Locate the cell with the specified text and output its (X, Y) center coordinate. 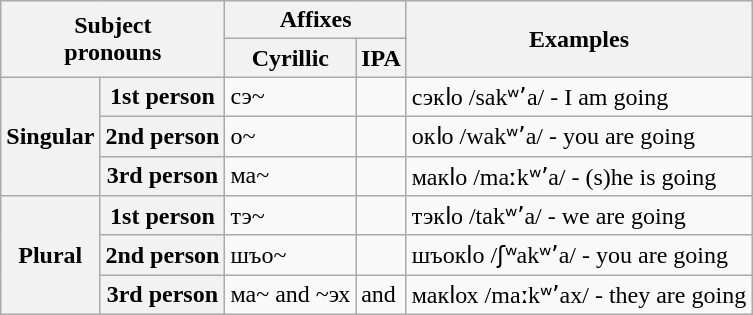
Subjectpronouns (113, 39)
сэ~ (290, 97)
о~ (290, 136)
Affixes (316, 20)
ма~ and ~эх (290, 295)
and (382, 295)
сэкӏо /sakʷʼa/ - I am going (578, 97)
тэкӏо /takʷʼa/ - we are going (578, 216)
Singular (50, 136)
IPA (382, 58)
макӏо /maːkʷʼa/ - (s)he is going (578, 176)
окӏо /wakʷʼa/ - you are going (578, 136)
шъокӏо /ʃʷakʷʼa/ - you are going (578, 255)
Examples (578, 39)
ма~ (290, 176)
шъо~ (290, 255)
тэ~ (290, 216)
Plural (50, 256)
макӏох /maːkʷʼax/ - they are going (578, 295)
Cyrillic (290, 58)
